Capture the cell that displays the provided text and extract its (x, y) central coordinate. 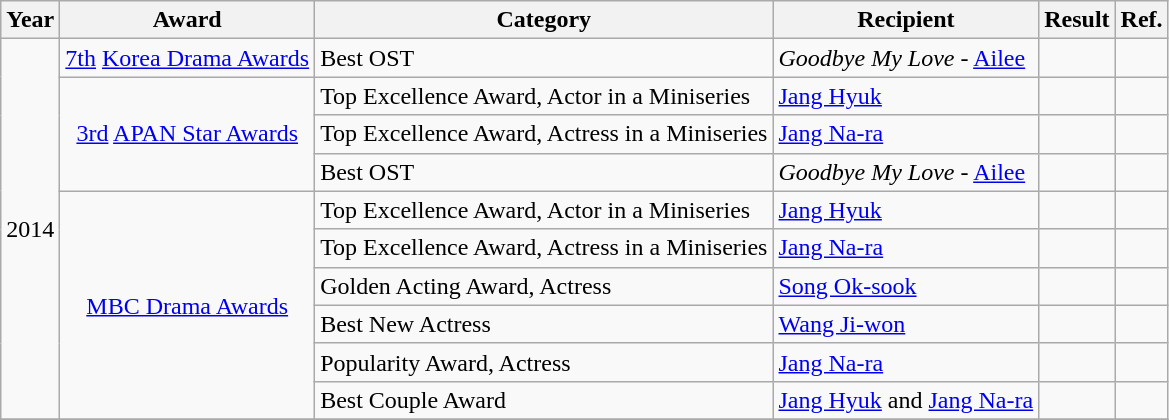
Best New Actress (544, 324)
Best Couple Award (544, 400)
Ref. (1142, 20)
7th Korea Drama Awards (188, 58)
Recipient (906, 20)
Golden Acting Award, Actress (544, 286)
Popularity Award, Actress (544, 362)
Category (544, 20)
Award (188, 20)
2014 (30, 230)
Result (1077, 20)
Wang Ji-won (906, 324)
Year (30, 20)
3rd APAN Star Awards (188, 134)
MBC Drama Awards (188, 305)
Song Ok-sook (906, 286)
Jang Hyuk and Jang Na-ra (906, 400)
